From the cell containing the given text, extract its center point as (X, Y) coordinate. 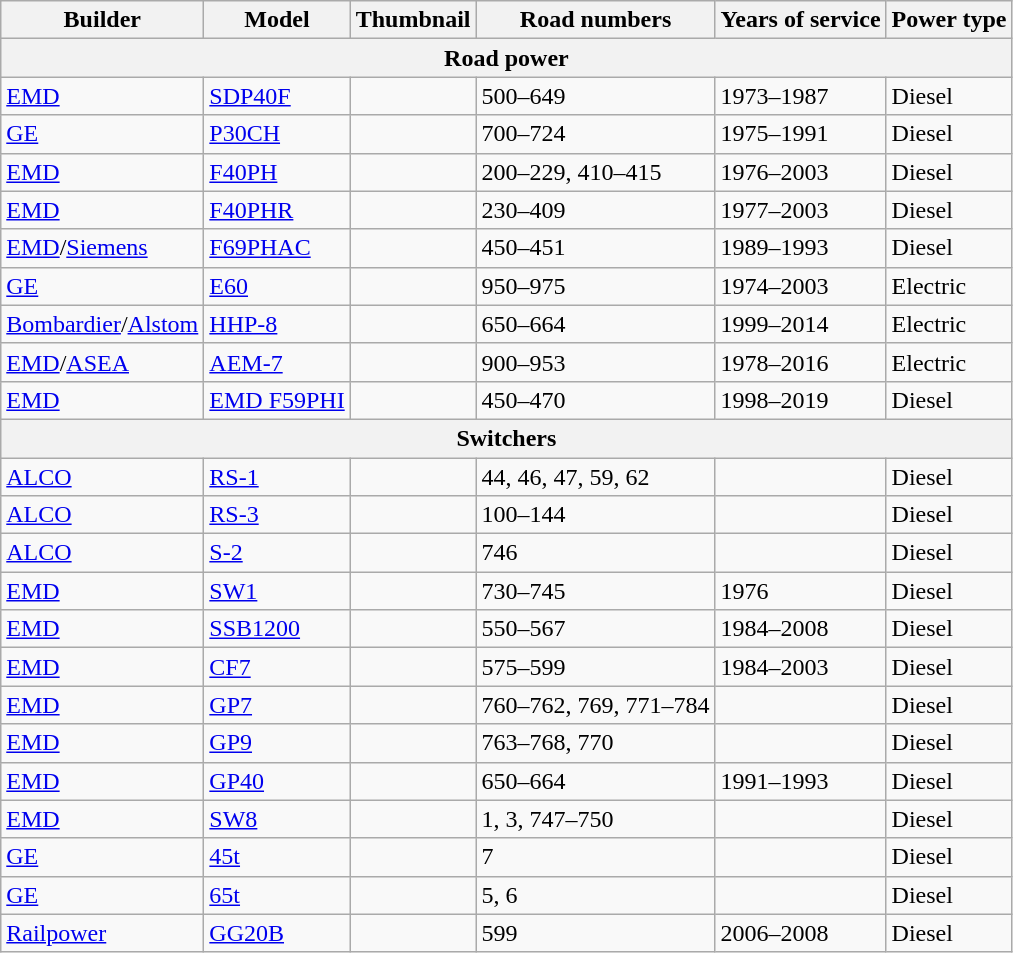
575–599 (596, 667)
S-2 (277, 553)
SW8 (277, 819)
RS-1 (277, 477)
100–144 (596, 515)
760–762, 769, 771–784 (596, 705)
F40PH (277, 172)
1991–1993 (800, 781)
746 (596, 553)
550–567 (596, 629)
950–975 (596, 286)
1, 3, 747–750 (596, 819)
1978–2016 (800, 362)
1984–2003 (800, 667)
Road numbers (596, 20)
200–229, 410–415 (596, 172)
1976 (800, 591)
65t (277, 895)
SW1 (277, 591)
230–409 (596, 210)
44, 46, 47, 59, 62 (596, 477)
1989–1993 (800, 248)
1984–2008 (800, 629)
SDP40F (277, 96)
900–953 (596, 362)
763–768, 770 (596, 743)
GG20B (277, 933)
Railpower (102, 933)
1973–1987 (800, 96)
1974–2003 (800, 286)
Builder (102, 20)
700–724 (596, 134)
Road power (506, 58)
SSB1200 (277, 629)
F40PHR (277, 210)
Switchers (506, 438)
730–745 (596, 591)
EMD/Siemens (102, 248)
599 (596, 933)
7 (596, 857)
5, 6 (596, 895)
GP9 (277, 743)
500–649 (596, 96)
1977–2003 (800, 210)
P30CH (277, 134)
E60 (277, 286)
AEM-7 (277, 362)
1975–1991 (800, 134)
1976–2003 (800, 172)
EMD F59PHI (277, 400)
Power type (949, 20)
GP7 (277, 705)
CF7 (277, 667)
Years of service (800, 20)
HHP-8 (277, 324)
Bombardier/Alstom (102, 324)
Model (277, 20)
1999–2014 (800, 324)
2006–2008 (800, 933)
F69PHAC (277, 248)
EMD/ASEA (102, 362)
45t (277, 857)
RS-3 (277, 515)
450–451 (596, 248)
1998–2019 (800, 400)
450–470 (596, 400)
Thumbnail (413, 20)
GP40 (277, 781)
